For the text-containing cell, return its midpoint in [x, y] coordinate format. 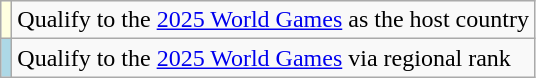
Qualify to the 2025 World Games via regional rank [274, 58]
Qualify to the 2025 World Games as the host country [274, 20]
